Find where the given text appears and provide that cell's center as (x, y) coordinate. 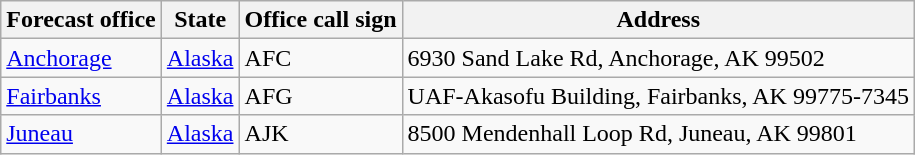
AJK (320, 134)
Anchorage (82, 58)
6930 Sand Lake Rd, Anchorage, AK 99502 (658, 58)
AFG (320, 96)
Office call sign (320, 20)
8500 Mendenhall Loop Rd, Juneau, AK 99801 (658, 134)
Fairbanks (82, 96)
Address (658, 20)
State (200, 20)
AFC (320, 58)
Forecast office (82, 20)
Juneau (82, 134)
UAF-Akasofu Building, Fairbanks, AK 99775-7345 (658, 96)
